Return the [X, Y] coordinate for the center point of the cell that contains the specified text.  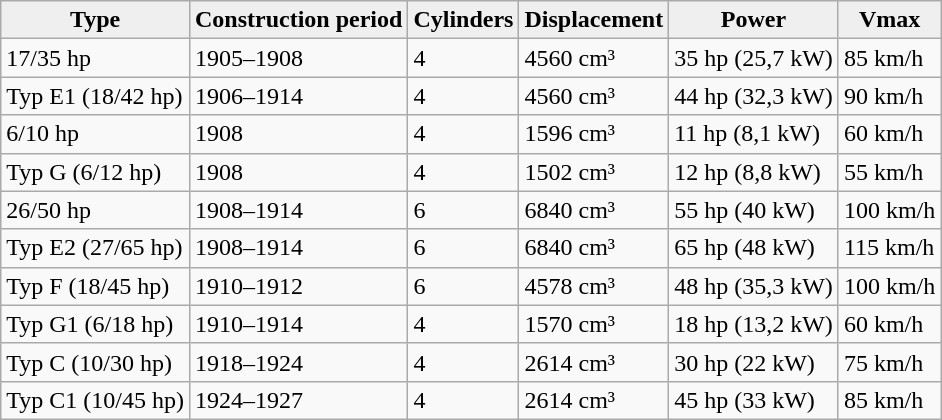
30 hp (22 kW) [754, 362]
45 hp (33 kW) [754, 400]
17/35 hp [96, 58]
115 km/h [889, 248]
1906–1914 [298, 96]
4578 cm³ [594, 286]
Type [96, 20]
44 hp (32,3 kW) [754, 96]
Displacement [594, 20]
Typ G (6/12 hp) [96, 172]
1918–1924 [298, 362]
1570 cm³ [594, 324]
1502 cm³ [594, 172]
Typ E1 (18/42 hp) [96, 96]
1910–1912 [298, 286]
6/10 hp [96, 134]
Typ G1 (6/18 hp) [96, 324]
65 hp (48 kW) [754, 248]
1910–1914 [298, 324]
75 km/h [889, 362]
1596 cm³ [594, 134]
55 hp (40 kW) [754, 210]
Typ C1 (10/45 hp) [96, 400]
48 hp (35,3 kW) [754, 286]
Typ F (18/45 hp) [96, 286]
Power [754, 20]
Typ E2 (27/65 hp) [96, 248]
1905–1908 [298, 58]
55 km/h [889, 172]
12 hp (8,8 kW) [754, 172]
Vmax [889, 20]
18 hp (13,2 kW) [754, 324]
Typ C (10/30 hp) [96, 362]
Cylinders [464, 20]
Construction period [298, 20]
26/50 hp [96, 210]
1924–1927 [298, 400]
11 hp (8,1 kW) [754, 134]
90 km/h [889, 96]
35 hp (25,7 kW) [754, 58]
